Identify which cell holds the provided text, then report its [X, Y] central coordinate. 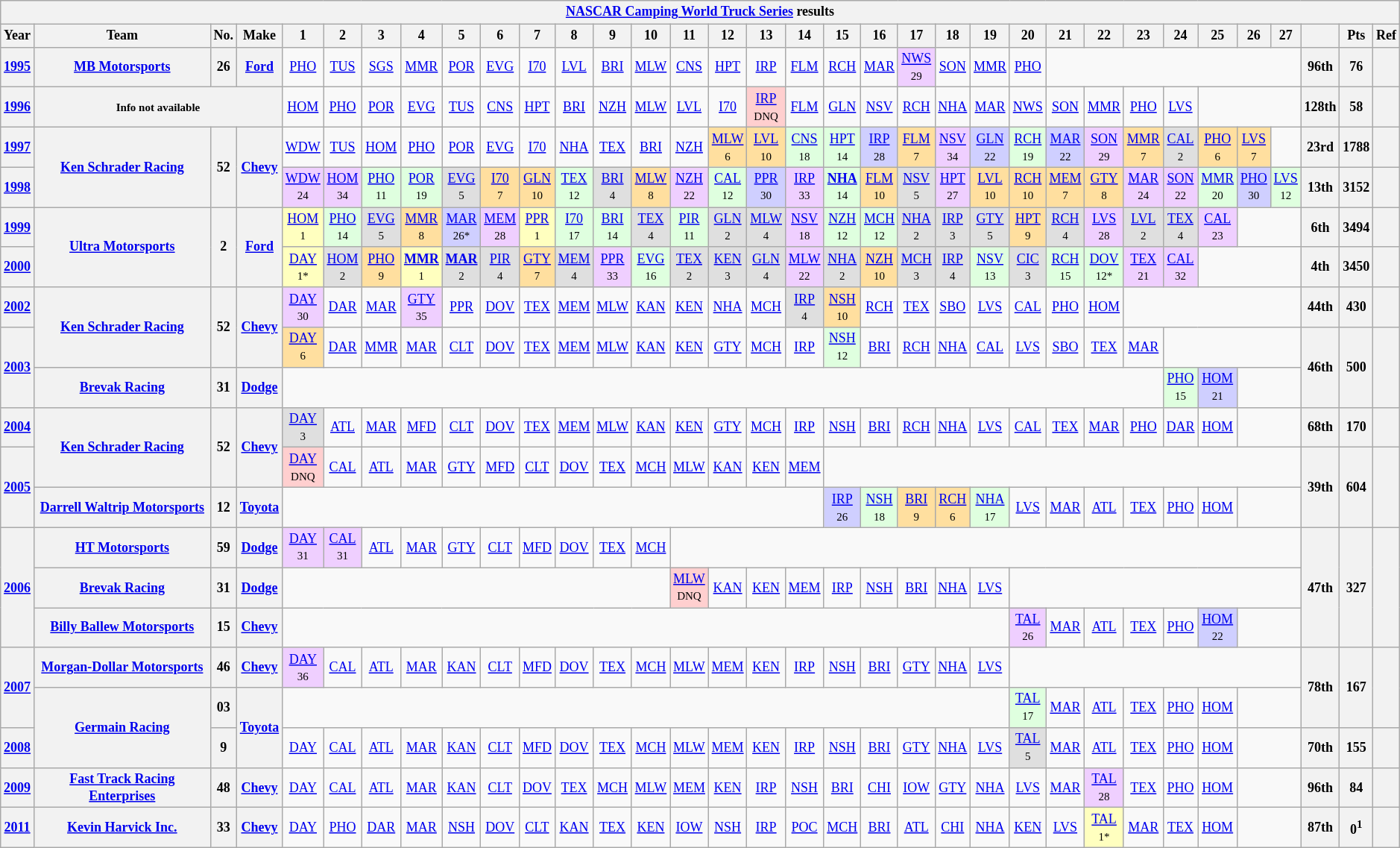
TAL17 [1027, 708]
RCH19 [1027, 147]
8 [574, 36]
44th [1320, 307]
LVS28 [1105, 227]
23 [1144, 36]
1997 [18, 147]
13 [766, 36]
6th [1320, 227]
HOM22 [1218, 627]
48 [224, 788]
GLN2 [728, 227]
RCH10 [1027, 187]
Morgan-Dollar Motorsports [122, 668]
Billy Ballew Motorsports [122, 627]
PHO15 [1181, 387]
NZH10 [880, 267]
2002 [18, 307]
Kevin Harvick Inc. [122, 828]
NSV5 [916, 187]
TAL5 [1027, 748]
NSH12 [842, 348]
46th [1320, 367]
327 [1357, 588]
MLW4 [766, 227]
Pts [1357, 36]
HOM2 [343, 267]
39th [1320, 488]
Make [259, 36]
FLM7 [916, 147]
MLW8 [650, 187]
MEM28 [500, 227]
33 [224, 828]
NZH12 [842, 227]
DAY36 [303, 668]
PHO11 [382, 187]
PHO30 [1254, 187]
Year [18, 36]
59 [224, 547]
PIR11 [690, 227]
4th [1320, 267]
PHO9 [382, 267]
MLW6 [728, 147]
GTY35 [422, 307]
2005 [18, 488]
MAR26* [461, 227]
CAL32 [1181, 267]
POC [804, 828]
GLN [842, 107]
604 [1357, 488]
2004 [18, 427]
MAR2 [461, 267]
500 [1357, 367]
BRI14 [613, 227]
10 [650, 36]
POR19 [422, 187]
MB Motorsports [122, 67]
167 [1357, 688]
2003 [18, 367]
PPR30 [766, 187]
58 [1357, 107]
NHA17 [990, 507]
14 [804, 36]
HPT9 [1027, 227]
MCH12 [880, 227]
2011 [18, 828]
IRPDNQ [766, 107]
TAL26 [1027, 627]
TAL1* [1105, 828]
I7017 [574, 227]
WDW24 [303, 187]
PPR [461, 307]
68th [1320, 427]
EVG16 [650, 267]
Ref [1387, 36]
22 [1105, 36]
CNS18 [804, 147]
1998 [18, 187]
SON22 [1181, 187]
21 [1065, 36]
87th [1320, 828]
MMR1 [422, 267]
70th [1320, 748]
MMR7 [1144, 147]
3 [382, 36]
03 [224, 708]
SGS [382, 67]
RCH4 [1065, 227]
SON29 [1105, 147]
Fast Track Racing Enterprises [122, 788]
KEN3 [728, 267]
47th [1320, 588]
BRI4 [613, 187]
NHA14 [842, 187]
IRP26 [842, 507]
GTY5 [990, 227]
DAY6 [303, 348]
CAL23 [1218, 227]
1996 [18, 107]
76 [1357, 67]
NASCAR Camping World Truck Series results [700, 12]
Germain Racing [122, 728]
NSV18 [804, 227]
IRP3 [953, 227]
1 [303, 36]
11 [690, 36]
MLWDNQ [690, 588]
GLN10 [537, 187]
CAL12 [728, 187]
DAY31 [303, 547]
2009 [18, 788]
7 [537, 36]
1788 [1357, 147]
155 [1357, 748]
Team [122, 36]
HPT27 [953, 187]
LVS7 [1254, 147]
HOM34 [343, 187]
NWS [1027, 107]
3152 [1357, 187]
IRP33 [804, 187]
NSV [880, 107]
46 [224, 668]
4 [422, 36]
5 [461, 36]
Ultra Motorsports [122, 248]
2008 [18, 748]
3450 [1357, 267]
RCH6 [953, 507]
Darrell Waltrip Motorsports [122, 507]
FLM10 [880, 187]
DAY1* [303, 267]
GLN22 [990, 147]
84 [1357, 788]
NSH10 [842, 307]
GLN4 [766, 267]
CIC3 [1027, 267]
TEX21 [1144, 267]
NSV34 [953, 147]
2007 [18, 688]
01 [1357, 828]
NSV13 [990, 267]
HT Motorsports [122, 547]
LVL2 [1144, 227]
MLW22 [804, 267]
HOM1 [303, 227]
Info not available [158, 107]
25 [1218, 36]
78th [1320, 688]
17 [916, 36]
MMR8 [422, 227]
128th [1320, 107]
DAYDNQ [303, 468]
PPR33 [613, 267]
HOM21 [1218, 387]
MCH3 [916, 267]
TAL28 [1105, 788]
LVS12 [1285, 187]
HPT14 [842, 147]
6 [500, 36]
NSH18 [880, 507]
IRP28 [880, 147]
1999 [18, 227]
TEX2 [690, 267]
19 [990, 36]
2006 [18, 588]
CAL31 [343, 547]
DOV12* [1105, 267]
2000 [18, 267]
MEM7 [1065, 187]
MAR22 [1065, 147]
NWS29 [916, 67]
24 [1181, 36]
16 [880, 36]
BRI9 [916, 507]
PHO6 [1218, 147]
20 [1027, 36]
RCH15 [1065, 267]
13th [1320, 187]
3494 [1357, 227]
No. [224, 36]
PPR1 [537, 227]
MMR20 [1218, 187]
DAY3 [303, 427]
18 [953, 36]
TEX12 [574, 187]
I707 [500, 187]
GTY7 [537, 267]
1995 [18, 67]
170 [1357, 427]
PHO14 [343, 227]
23rd [1320, 147]
DAY30 [303, 307]
GTY8 [1105, 187]
WDW [303, 147]
MEM4 [574, 267]
MAR24 [1144, 187]
27 [1285, 36]
CAL2 [1181, 147]
NZH22 [690, 187]
PIR4 [500, 267]
430 [1357, 307]
